Provide the (X, Y) coordinate of the cell's center where the given text is located.  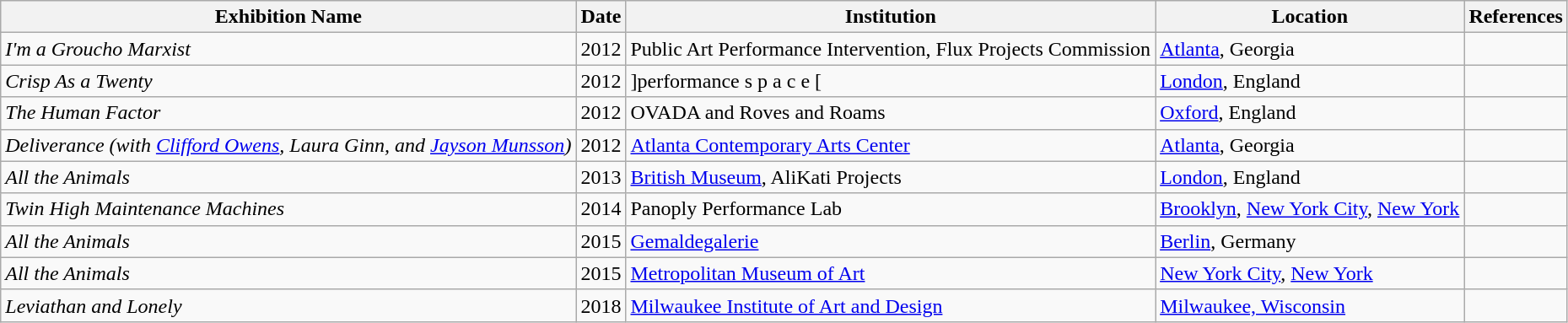
Brooklyn, New York City, New York (1310, 209)
2014 (601, 209)
Leviathan and Lonely (288, 305)
Deliverance (with Clifford Owens, Laura Ginn, and Jayson Munsson) (288, 145)
Location (1310, 17)
OVADA and Roves and Roams (891, 113)
Public Art Performance Intervention, Flux Projects Commission (891, 49)
British Museum, AliKati Projects (891, 177)
Institution (891, 17)
Twin High Maintenance Machines (288, 209)
Exhibition Name (288, 17)
New York City, New York (1310, 273)
Date (601, 17)
]performance s p a c e [ (891, 81)
Berlin, Germany (1310, 241)
Oxford, England (1310, 113)
Metropolitan Museum of Art (891, 273)
Panoply Performance Lab (891, 209)
Crisp As a Twenty (288, 81)
I'm a Groucho Marxist (288, 49)
2013 (601, 177)
The Human Factor (288, 113)
2018 (601, 305)
References (1517, 17)
Atlanta Contemporary Arts Center (891, 145)
Gemaldegalerie (891, 241)
Milwaukee Institute of Art and Design (891, 305)
Milwaukee, Wisconsin (1310, 305)
